Locate the cell with the specified text and output its [x, y] center coordinate. 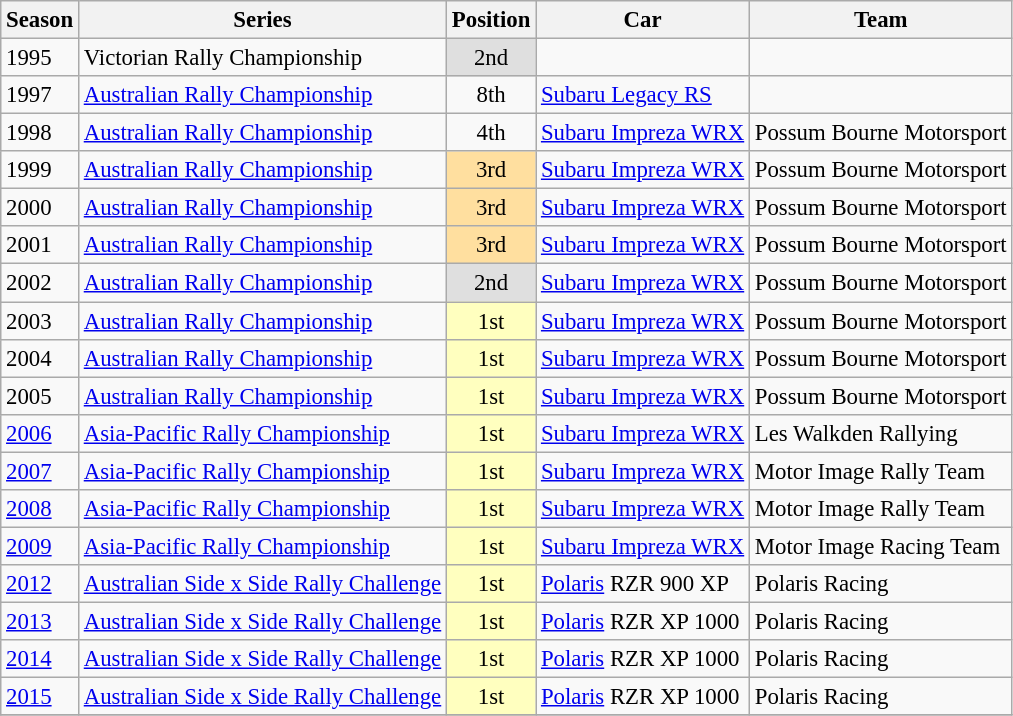
Season [40, 20]
2004 [40, 358]
2005 [40, 396]
Polaris RZR 900 XP [643, 584]
2007 [40, 471]
Position [492, 20]
Series [262, 20]
2006 [40, 433]
2012 [40, 584]
8th [492, 95]
Victorian Rally Championship [262, 58]
1995 [40, 58]
1998 [40, 133]
2013 [40, 621]
Motor Image Racing Team [881, 546]
1999 [40, 170]
2003 [40, 321]
Les Walkden Rallying [881, 433]
Subaru Legacy RS [643, 95]
2014 [40, 659]
2000 [40, 208]
2015 [40, 697]
2002 [40, 283]
1997 [40, 95]
Car [643, 20]
2009 [40, 546]
Team [881, 20]
2001 [40, 245]
4th [492, 133]
2008 [40, 509]
